Scan for the cell matching the given text and deliver its (X, Y) coordinate at center. 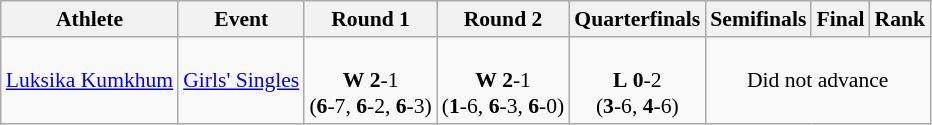
Semifinals (758, 19)
Quarterfinals (637, 19)
W 2-1 (1-6, 6-3, 6-0) (503, 80)
Round 1 (370, 19)
Luksika Kumkhum (90, 80)
Athlete (90, 19)
Did not advance (818, 80)
Final (840, 19)
Event (241, 19)
Girls' Singles (241, 80)
Round 2 (503, 19)
L 0-2 (3-6, 4-6) (637, 80)
W 2-1 (6-7, 6-2, 6-3) (370, 80)
Rank (900, 19)
